Extract the (x, y) coordinate from the center of the cell holding the provided text.  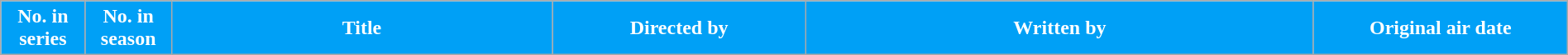
Directed by (680, 28)
No. inseason (128, 28)
Written by (1060, 28)
Original air date (1441, 28)
No. inseries (43, 28)
Title (361, 28)
